Scan for the cell matching the given text and deliver its (x, y) coordinate at center. 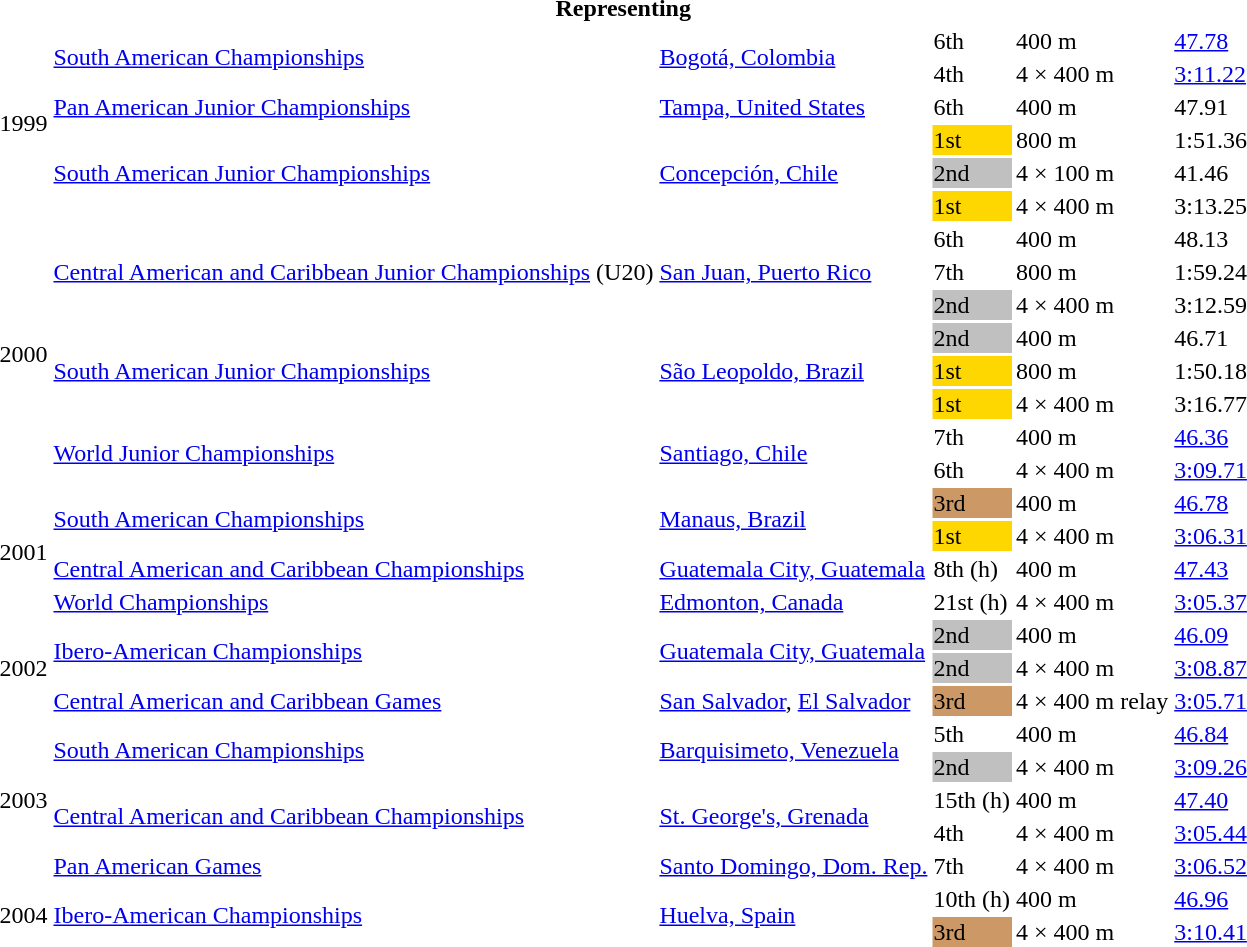
Santiago, Chile (794, 454)
San Salvador, El Salvador (794, 701)
Santo Domingo, Dom. Rep. (794, 866)
15th (h) (972, 800)
São Leopoldo, Brazil (794, 371)
Pan American Junior Championships (354, 107)
Edmonton, Canada (794, 602)
10th (h) (972, 899)
San Juan, Puerto Rico (794, 272)
Barquisimeto, Venezuela (794, 750)
8th (h) (972, 569)
Pan American Games (354, 866)
Huelva, Spain (794, 916)
Central American and Caribbean Games (354, 701)
Manaus, Brazil (794, 520)
Central American and Caribbean Junior Championships (U20) (354, 272)
21st (h) (972, 602)
Tampa, United States (794, 107)
4 × 100 m (1092, 173)
5th (972, 734)
Concepción, Chile (794, 173)
St. George's, Grenada (794, 816)
Bogotá, Colombia (794, 58)
4 × 400 m relay (1092, 701)
World Championships (354, 602)
World Junior Championships (354, 454)
